For the text-containing cell, return its midpoint in (x, y) coordinate format. 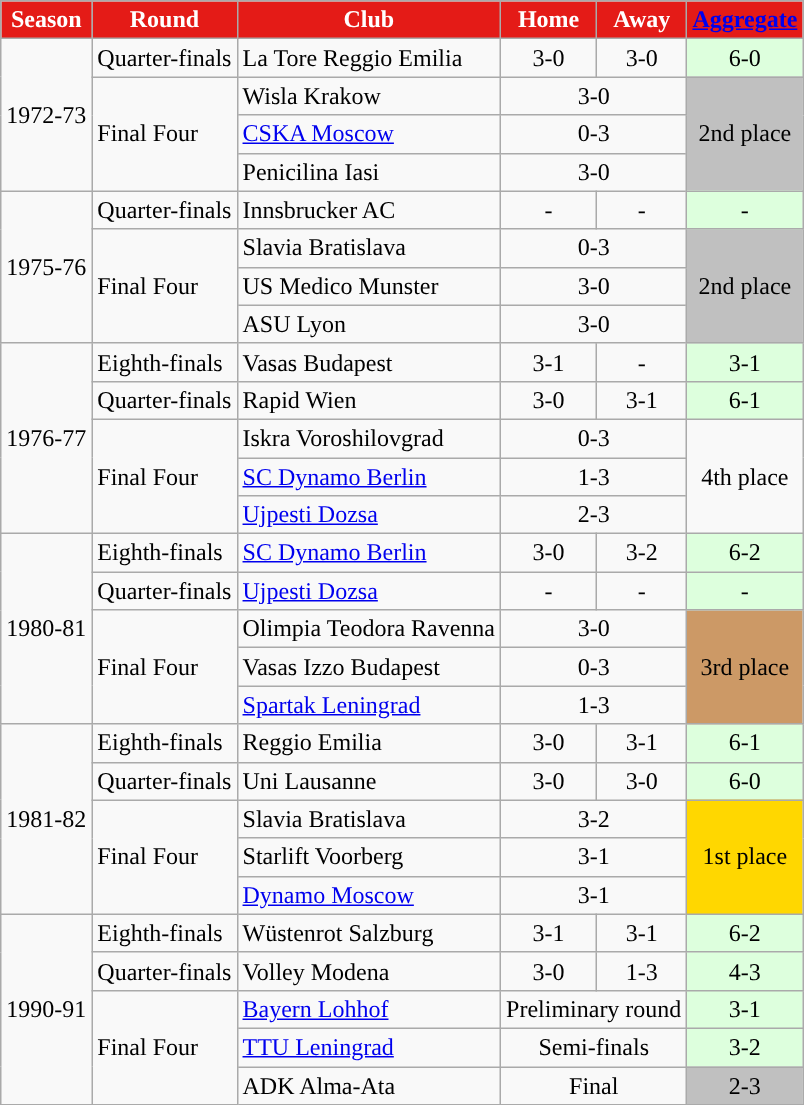
Bayern Lohhof (369, 1009)
1990-91 (46, 1009)
Wisla Krakow (369, 96)
Rapid Wien (369, 400)
Iskra Voroshilovgrad (369, 438)
Round (164, 20)
Penicilina Iasi (369, 172)
1976-77 (46, 438)
Vasas Izzo Budapest (369, 667)
Spartak Leningrad (369, 705)
1981-82 (46, 819)
TTU Leningrad (369, 1047)
1980-81 (46, 629)
CSKA Moscow (369, 134)
Starlift Voorberg (369, 857)
Uni Lausanne (369, 781)
Dynamo Moscow (369, 895)
ASU Lyon (369, 324)
US Medico Munster (369, 286)
1972-73 (46, 115)
Aggregate (745, 20)
Olimpia Teodora Ravenna (369, 629)
La Tore Reggio Emilia (369, 58)
Wüstenrot Salzburg (369, 933)
Reggio Emilia (369, 743)
1st place (745, 857)
Innsbrucker AC (369, 210)
Preliminary round (594, 1009)
4th place (745, 476)
Club (369, 20)
3rd place (745, 667)
Home (549, 20)
Final (594, 1085)
4-3 (745, 971)
Away (642, 20)
ADK Alma-Ata (369, 1085)
Vasas Budapest (369, 362)
Season (46, 20)
Semi-finals (594, 1047)
1975-76 (46, 267)
Volley Modena (369, 971)
